Pinpoint the cell where the given text exists, returning its (x, y) midpoint coordinate. 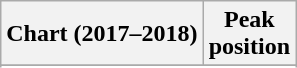
Chart (2017–2018) (102, 34)
Peakposition (249, 34)
